Search for the cell housing the specified text and yield its (X, Y) center coordinate. 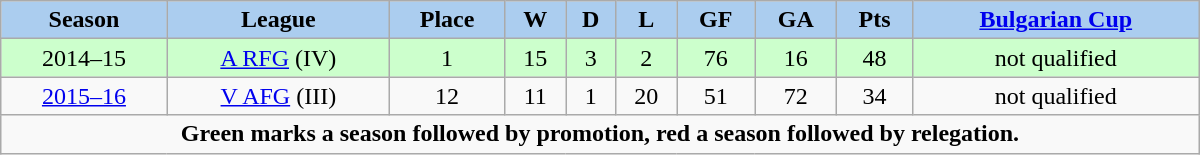
Bulgarian Cup (1056, 20)
2014–15 (84, 58)
3 (591, 58)
Pts (874, 20)
48 (874, 58)
GA (796, 20)
20 (646, 96)
Green marks a season followed by promotion, red a season followed by relegation. (600, 134)
L (646, 20)
V AFG (III) (278, 96)
34 (874, 96)
2 (646, 58)
72 (796, 96)
A RFG (IV) (278, 58)
51 (716, 96)
W (536, 20)
16 (796, 58)
GF (716, 20)
2015–16 (84, 96)
76 (716, 58)
11 (536, 96)
Season (84, 20)
League (278, 20)
Place (448, 20)
12 (448, 96)
15 (536, 58)
D (591, 20)
